Output the (X, Y) coordinate of the center of the cell containing the given text.  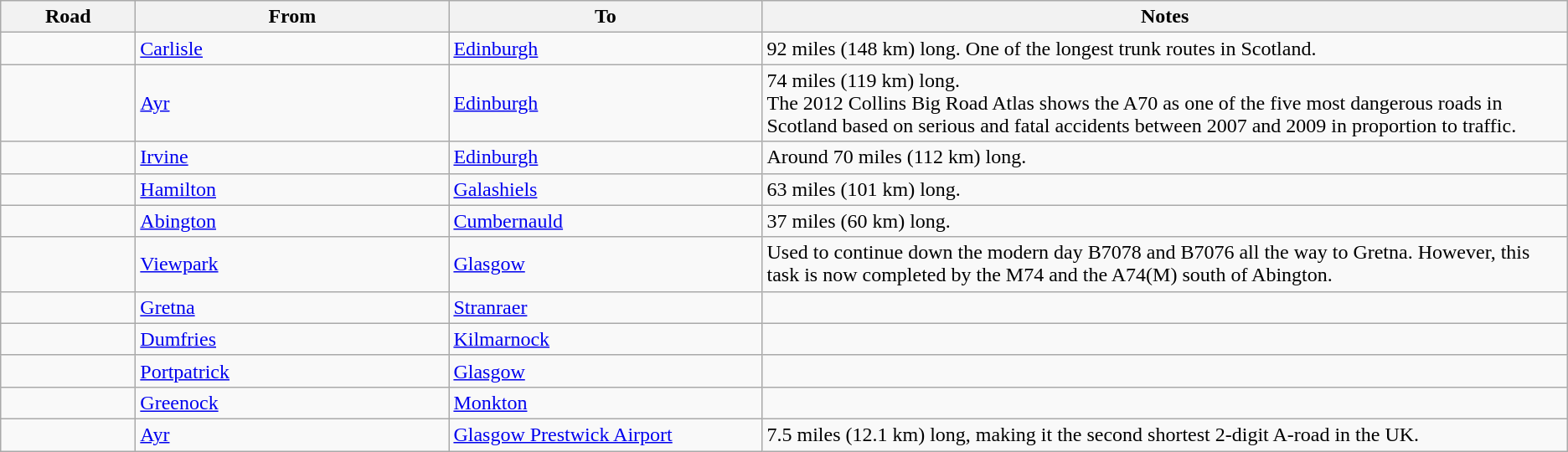
Abington (292, 221)
Greenock (292, 403)
Gretna (292, 307)
37 miles (60 km) long. (1164, 221)
Stranraer (606, 307)
Portpatrick (292, 371)
63 miles (101 km) long. (1164, 189)
Hamilton (292, 189)
From (292, 17)
Carlisle (292, 49)
7.5 miles (12.1 km) long, making it the second shortest 2-digit A-road in the UK. (1164, 434)
Galashiels (606, 189)
Notes (1164, 17)
Dumfries (292, 339)
Viewpark (292, 265)
Kilmarnock (606, 339)
Road (69, 17)
Cumbernauld (606, 221)
Around 70 miles (112 km) long. (1164, 157)
92 miles (148 km) long. One of the longest trunk routes in Scotland. (1164, 49)
Monkton (606, 403)
Glasgow Prestwick Airport (606, 434)
Irvine (292, 157)
To (606, 17)
